Identify which cell holds the provided text, then report its [x, y] central coordinate. 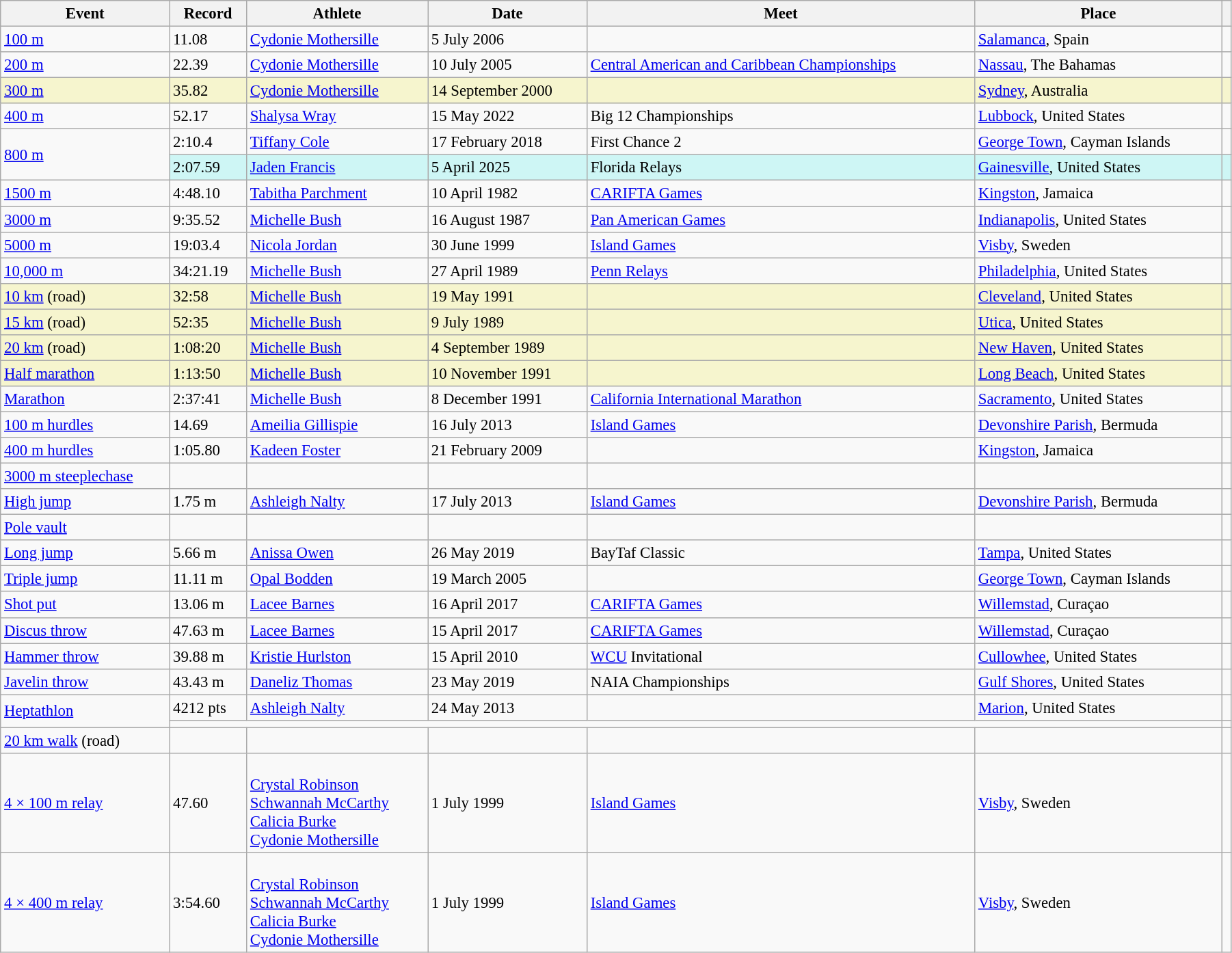
19 May 1991 [507, 296]
52:35 [208, 322]
300 m [85, 91]
Nicola Jordan [338, 245]
10 July 2005 [507, 65]
35.82 [208, 91]
Half marathon [85, 373]
23 May 2019 [507, 682]
Ameilia Gillispie [338, 425]
2:10.4 [208, 142]
High jump [85, 502]
47.63 m [208, 630]
Shot put [85, 605]
WCU Invitational [781, 656]
30 June 1999 [507, 245]
100 m hurdles [85, 425]
14 September 2000 [507, 91]
4 × 400 m relay [85, 902]
27 April 1989 [507, 271]
Lubbock, United States [1099, 116]
California International Marathon [781, 399]
1500 m [85, 193]
16 July 2013 [507, 425]
Meet [781, 14]
11.08 [208, 40]
39.88 m [208, 656]
Opal Bodden [338, 579]
15 April 2017 [507, 630]
16 April 2017 [507, 605]
21 February 2009 [507, 451]
2:37:41 [208, 399]
Utica, United States [1099, 322]
10 November 1991 [507, 373]
Marathon [85, 399]
Discus throw [85, 630]
Gulf Shores, United States [1099, 682]
Tampa, United States [1099, 553]
17 February 2018 [507, 142]
Cullowhee, United States [1099, 656]
Nassau, The Bahamas [1099, 65]
43.43 m [208, 682]
15 km (road) [85, 322]
Place [1099, 14]
Central American and Caribbean Championships [781, 65]
Big 12 Championships [781, 116]
Long Beach, United States [1099, 373]
13.06 m [208, 605]
15 May 2022 [507, 116]
Tabitha Parchment [338, 193]
Heptathlon [85, 711]
1.75 m [208, 502]
Marion, United States [1099, 708]
3000 m [85, 219]
Long jump [85, 553]
First Chance 2 [781, 142]
Javelin throw [85, 682]
NAIA Championships [781, 682]
Triple jump [85, 579]
Jaden Francis [338, 167]
4 September 1989 [507, 348]
Record [208, 14]
32:58 [208, 296]
Sydney, Australia [1099, 91]
4 × 100 m relay [85, 803]
47.60 [208, 803]
400 m hurdles [85, 451]
5 July 2006 [507, 40]
15 April 2010 [507, 656]
4:48.10 [208, 193]
Penn Relays [781, 271]
Shalysa Wray [338, 116]
200 m [85, 65]
34:21.19 [208, 271]
New Haven, United States [1099, 348]
Pan American Games [781, 219]
Florida Relays [781, 167]
22.39 [208, 65]
1:05.80 [208, 451]
Pole vault [85, 528]
5.66 m [208, 553]
Sacramento, United States [1099, 399]
Kristie Hurlston [338, 656]
24 May 2013 [507, 708]
19 March 2005 [507, 579]
8 December 1991 [507, 399]
10,000 m [85, 271]
5 April 2025 [507, 167]
800 m [85, 155]
Cleveland, United States [1099, 296]
3000 m steeplechase [85, 476]
Tiffany Cole [338, 142]
Philadelphia, United States [1099, 271]
14.69 [208, 425]
52.17 [208, 116]
100 m [85, 40]
17 July 2013 [507, 502]
Daneliz Thomas [338, 682]
9:35.52 [208, 219]
1:13:50 [208, 373]
Event [85, 14]
9 July 1989 [507, 322]
10 April 1982 [507, 193]
Salamanca, Spain [1099, 40]
2:07.59 [208, 167]
20 km walk (road) [85, 740]
BayTaf Classic [781, 553]
Athlete [338, 14]
Anissa Owen [338, 553]
4212 pts [208, 708]
1:08:20 [208, 348]
16 August 1987 [507, 219]
20 km (road) [85, 348]
Kadeen Foster [338, 451]
400 m [85, 116]
19:03.4 [208, 245]
Indianapolis, United States [1099, 219]
26 May 2019 [507, 553]
Gainesville, United States [1099, 167]
5000 m [85, 245]
11.11 m [208, 579]
10 km (road) [85, 296]
Hammer throw [85, 656]
3:54.60 [208, 902]
Date [507, 14]
